Determine the (X, Y) coordinate at the center of the cell enclosing the given text.  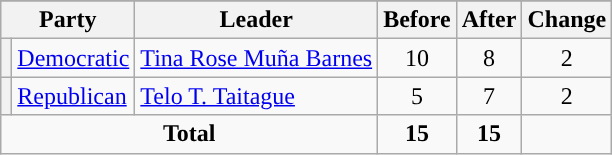
7 (489, 96)
5 (418, 96)
Leader (256, 20)
Party (68, 20)
Before (418, 20)
Change (567, 20)
Telo T. Taitague (256, 96)
Tina Rose Muña Barnes (256, 58)
After (489, 20)
10 (418, 58)
Total (190, 134)
Democratic (74, 58)
8 (489, 58)
Republican (74, 96)
